Capture the cell that displays the provided text and extract its (X, Y) central coordinate. 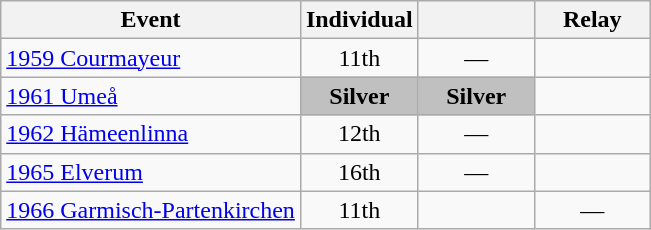
1966 Garmisch-Partenkirchen (151, 210)
1965 Elverum (151, 172)
1961 Umeå (151, 96)
Individual (359, 20)
16th (359, 172)
1959 Courmayeur (151, 58)
Relay (592, 20)
Event (151, 20)
12th (359, 134)
1962 Hämeenlinna (151, 134)
